Return [X, Y] of the center of cell containing provided text 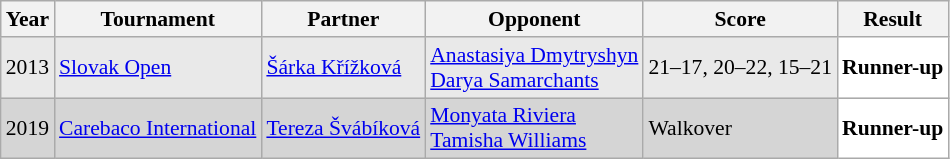
21–17, 20–22, 15–21 [740, 68]
Carebaco International [158, 128]
Monyata Riviera Tamisha Williams [534, 128]
2019 [28, 128]
Tereza Švábíková [343, 128]
Score [740, 19]
Result [892, 19]
Year [28, 19]
Tournament [158, 19]
Šárka Křížková [343, 68]
Walkover [740, 128]
Opponent [534, 19]
2013 [28, 68]
Slovak Open [158, 68]
Anastasiya Dmytryshyn Darya Samarchants [534, 68]
Partner [343, 19]
